Search for the cell housing the specified text and yield its (X, Y) center coordinate. 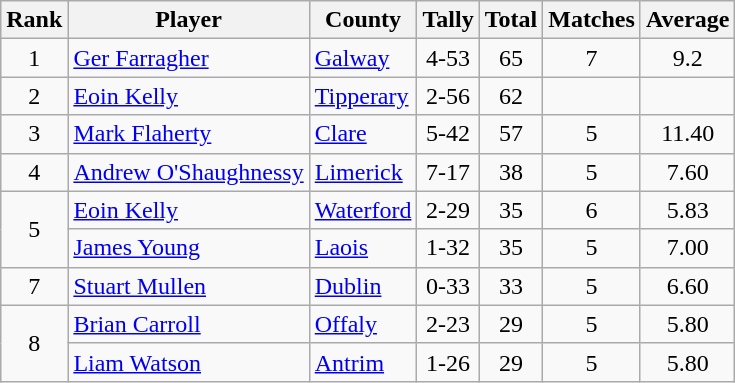
11.40 (688, 134)
Average (688, 20)
James Young (188, 248)
2-56 (448, 96)
Andrew O'Shaughnessy (188, 172)
4-53 (448, 58)
County (363, 20)
0-33 (448, 286)
57 (511, 134)
Clare (363, 134)
4 (34, 172)
1 (34, 58)
2-29 (448, 210)
5-42 (448, 134)
33 (511, 286)
62 (511, 96)
Mark Flaherty (188, 134)
Ger Farragher (188, 58)
Rank (34, 20)
Total (511, 20)
Liam Watson (188, 362)
6.60 (688, 286)
Limerick (363, 172)
Brian Carroll (188, 324)
Offaly (363, 324)
3 (34, 134)
2 (34, 96)
Tipperary (363, 96)
7.60 (688, 172)
7.00 (688, 248)
Player (188, 20)
7-17 (448, 172)
Antrim (363, 362)
6 (592, 210)
Matches (592, 20)
Galway (363, 58)
65 (511, 58)
9.2 (688, 58)
1-32 (448, 248)
Laois (363, 248)
Stuart Mullen (188, 286)
2-23 (448, 324)
Dublin (363, 286)
1-26 (448, 362)
8 (34, 343)
Waterford (363, 210)
5.83 (688, 210)
Tally (448, 20)
38 (511, 172)
